Provide the (X, Y) coordinate of the cell's center where the given text is located.  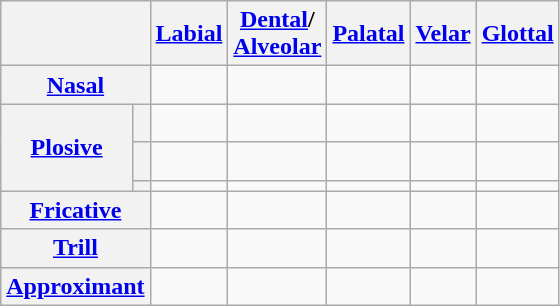
Trill (76, 248)
Approximant (76, 286)
Velar (443, 34)
Nasal (76, 85)
Labial (189, 34)
Fricative (76, 210)
Palatal (368, 34)
Glottal (518, 34)
Dental/Alveolar (278, 34)
Plosive (67, 148)
